Extract the [X, Y] coordinate from the center of the cell holding the provided text.  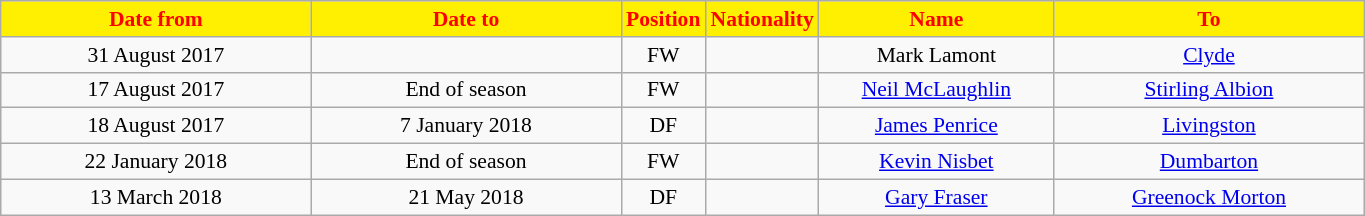
James Penrice [936, 126]
Greenock Morton [1209, 197]
21 May 2018 [466, 197]
13 March 2018 [156, 197]
Gary Fraser [936, 197]
Mark Lamont [936, 55]
18 August 2017 [156, 126]
31 August 2017 [156, 55]
Dumbarton [1209, 162]
Kevin Nisbet [936, 162]
17 August 2017 [156, 90]
22 January 2018 [156, 162]
To [1209, 19]
Date from [156, 19]
Neil McLaughlin [936, 90]
Livingston [1209, 126]
Clyde [1209, 55]
7 January 2018 [466, 126]
Date to [466, 19]
Name [936, 19]
Stirling Albion [1209, 90]
Position [663, 19]
Nationality [762, 19]
